Pinpoint the cell where the given text exists, returning its [x, y] midpoint coordinate. 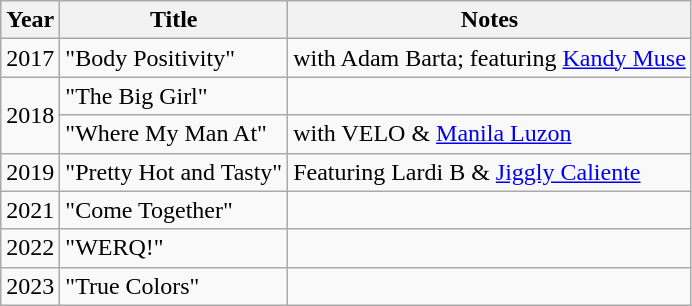
2021 [30, 210]
"Body Positivity" [174, 58]
"The Big Girl" [174, 96]
"Come Together" [174, 210]
"True Colors" [174, 286]
with Adam Barta; featuring Kandy Muse [490, 58]
2022 [30, 248]
Notes [490, 20]
2018 [30, 115]
2017 [30, 58]
Year [30, 20]
2023 [30, 286]
"WERQ!" [174, 248]
with VELO & Manila Luzon [490, 134]
"Where My Man At" [174, 134]
2019 [30, 172]
Featuring Lardi B & Jiggly Caliente [490, 172]
Title [174, 20]
"Pretty Hot and Tasty" [174, 172]
